Provide the (X, Y) coordinate of the cell's center where the given text is located.  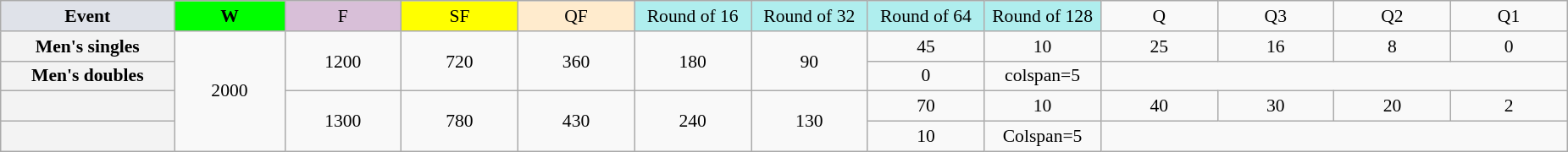
70 (926, 106)
Q3 (1276, 16)
1200 (343, 61)
Q2 (1393, 16)
240 (693, 122)
30 (1276, 106)
colspan=5 (1043, 76)
90 (809, 61)
45 (926, 46)
430 (576, 122)
Men's doubles (88, 76)
720 (460, 61)
Round of 16 (693, 16)
20 (1393, 106)
40 (1159, 106)
1300 (343, 122)
25 (1159, 46)
Round of 32 (809, 16)
Round of 64 (926, 16)
W (230, 16)
Round of 128 (1043, 16)
130 (809, 122)
Q (1159, 16)
Colspan=5 (1043, 137)
360 (576, 61)
Event (88, 16)
780 (460, 122)
2000 (230, 91)
F (343, 16)
SF (460, 16)
2 (1509, 106)
QF (576, 16)
180 (693, 61)
Q1 (1509, 16)
8 (1393, 46)
16 (1276, 46)
Men's singles (88, 46)
